Provide the (X, Y) coordinate of the cell's center where the given text is located.  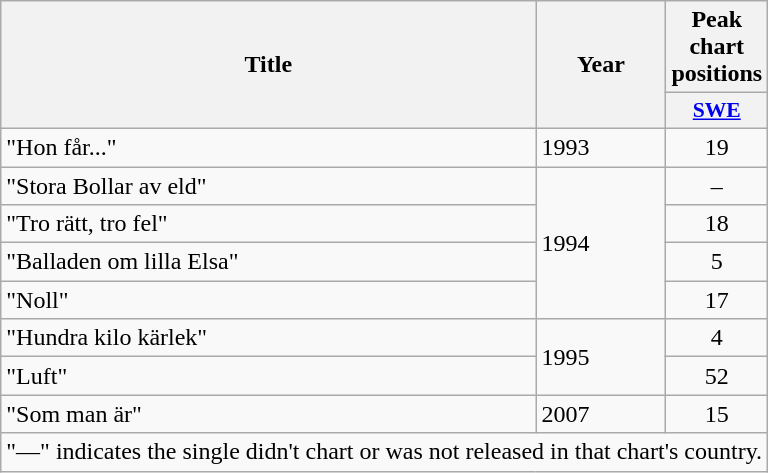
"Tro rätt, tro fel" (268, 224)
"Hundra kilo kärlek" (268, 338)
Peak chart positions (717, 47)
Title (268, 65)
1994 (601, 242)
"Balladen om lilla Elsa" (268, 262)
"Som man är" (268, 414)
SWE (717, 111)
52 (717, 376)
– (717, 185)
5 (717, 262)
15 (717, 414)
Year (601, 65)
"Stora Bollar av eld" (268, 185)
"—" indicates the single didn't chart or was not released in that chart's country. (384, 452)
17 (717, 300)
2007 (601, 414)
19 (717, 147)
4 (717, 338)
1995 (601, 357)
"Hon får..." (268, 147)
1993 (601, 147)
"Luft" (268, 376)
18 (717, 224)
"Noll" (268, 300)
